Find where the given text appears and provide that cell's center as (x, y) coordinate. 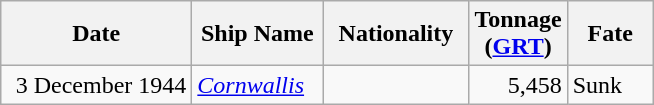
Nationality (396, 34)
Date (96, 34)
Cornwallis (258, 85)
Fate (610, 34)
Sunk (610, 85)
3 December 1944 (96, 85)
Ship Name (258, 34)
5,458 (518, 85)
Tonnage (GRT) (518, 34)
